Find where the given text appears and provide that cell's center as [x, y] coordinate. 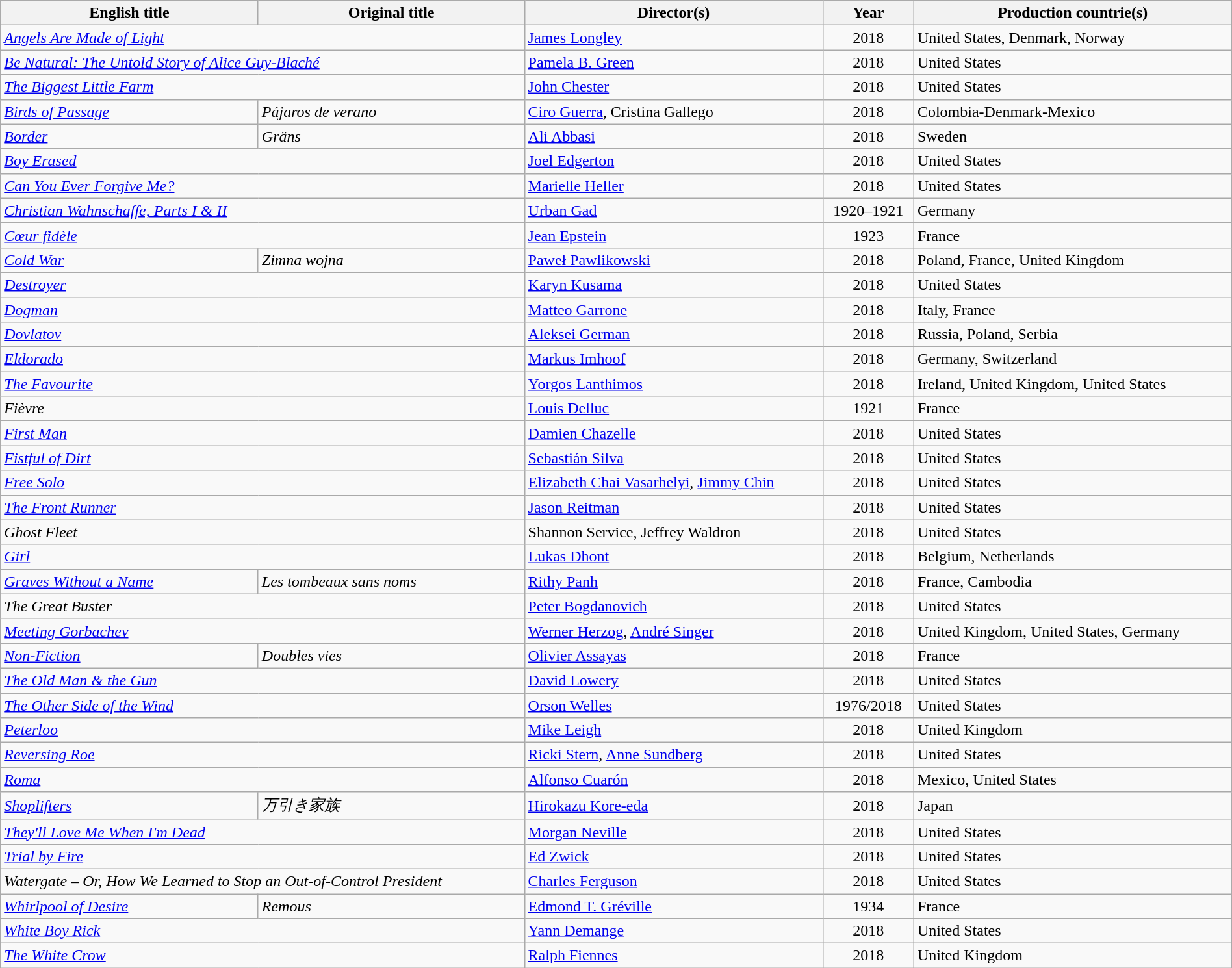
Matteo Garrone [673, 310]
Karyn Kusama [673, 285]
Belgium, Netherlands [1072, 557]
Russia, Poland, Serbia [1072, 335]
Graves Without a Name [130, 581]
Dogman [263, 310]
The Favourite [263, 384]
Charles Ferguson [673, 881]
Peter Bogdanovich [673, 606]
Pájaros de verano [391, 112]
Eldorado [263, 359]
Pamela B. Green [673, 62]
Morgan Neville [673, 832]
Whirlpool of Desire [130, 906]
Production countrie(s) [1072, 13]
Girl [263, 557]
France, Cambodia [1072, 581]
Edmond T. Gréville [673, 906]
Urban Gad [673, 210]
Werner Herzog, André Singer [673, 631]
Hirokazu Kore-eda [673, 806]
White Boy Rick [263, 931]
Alfonso Cuarón [673, 780]
Shoplifters [130, 806]
Mike Leigh [673, 730]
Remous [391, 906]
1920–1921 [868, 210]
Orson Welles [673, 705]
Rithy Panh [673, 581]
Louis Delluc [673, 409]
Jean Epstein [673, 235]
Sebastián Silva [673, 458]
The White Crow [263, 956]
Ireland, United Kingdom, United States [1072, 384]
Paweł Pawlikowski [673, 260]
Can You Ever Forgive Me? [263, 186]
Yorgos Lanthimos [673, 384]
Jason Reitman [673, 507]
Roma [263, 780]
The Other Side of the Wind [263, 705]
Poland, France, United Kingdom [1072, 260]
James Longley [673, 38]
Ricki Stern, Anne Sundberg [673, 755]
1921 [868, 409]
Damien Chazelle [673, 433]
1976/2018 [868, 705]
Zimna wojna [391, 260]
Boy Erased [263, 161]
Director(s) [673, 13]
Ralph Fiennes [673, 956]
Aleksei German [673, 335]
Ali Abbasi [673, 136]
John Chester [673, 87]
Mexico, United States [1072, 780]
David Lowery [673, 680]
Watergate – Or, How We Learned to Stop an Out-of-Control President [263, 881]
Sweden [1072, 136]
Fièvre [263, 409]
Markus Imhoof [673, 359]
First Man [263, 433]
Christian Wahnschaffe, Parts I & II [263, 210]
English title [130, 13]
Yann Demange [673, 931]
The Great Buster [263, 606]
Germany [1072, 210]
Doubles vies [391, 656]
Germany, Switzerland [1072, 359]
Colombia-Denmark-Mexico [1072, 112]
The Biggest Little Farm [263, 87]
Original title [391, 13]
United States, Denmark, Norway [1072, 38]
Year [868, 13]
Border [130, 136]
Be Natural: The Untold Story of Alice Guy-Blaché [263, 62]
Ed Zwick [673, 856]
Lukas Dhont [673, 557]
Birds of Passage [130, 112]
Dovlatov [263, 335]
Destroyer [263, 285]
United Kingdom, United States, Germany [1072, 631]
Olivier Assayas [673, 656]
Ciro Guerra, Cristina Gallego [673, 112]
Reversing Roe [263, 755]
Free Solo [263, 483]
Angels Are Made of Light [263, 38]
Joel Edgerton [673, 161]
They'll Love Me When I'm Dead [263, 832]
Meeting Gorbachev [263, 631]
1934 [868, 906]
Japan [1072, 806]
Ghost Fleet [263, 532]
Cold War [130, 260]
Les tombeaux sans noms [391, 581]
The Old Man & the Gun [263, 680]
Trial by Fire [263, 856]
Peterloo [263, 730]
万引き家族 [391, 806]
Marielle Heller [673, 186]
Gräns [391, 136]
1923 [868, 235]
Fistful of Dirt [263, 458]
Italy, France [1072, 310]
Non-Fiction [130, 656]
The Front Runner [263, 507]
Shannon Service, Jeffrey Waldron [673, 532]
Cœur fidèle [263, 235]
Elizabeth Chai Vasarhelyi, Jimmy Chin [673, 483]
